For the text-containing cell, return its midpoint in (X, Y) coordinate format. 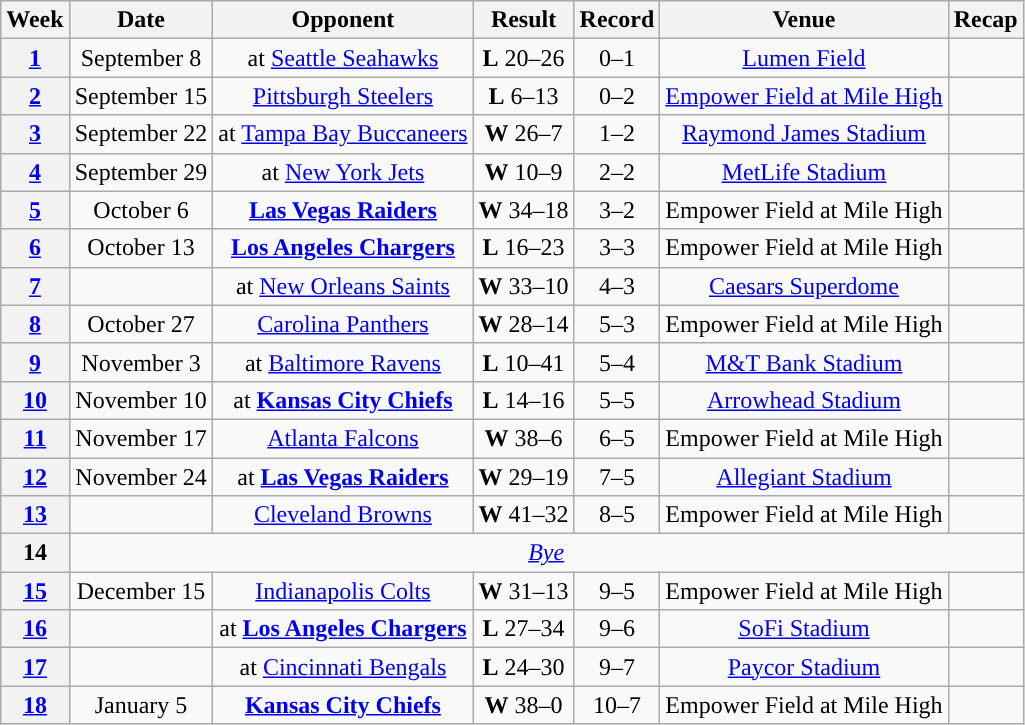
9 (35, 362)
0–2 (617, 96)
M&T Bank Stadium (804, 362)
at Las Vegas Raiders (343, 477)
Indianapolis Colts (343, 591)
W 41–32 (524, 515)
at Los Angeles Chargers (343, 629)
2–2 (617, 172)
at Kansas City Chiefs (343, 400)
3–2 (617, 210)
3 (35, 134)
9–7 (617, 667)
10–7 (617, 705)
L 16–23 (524, 248)
L 14–16 (524, 400)
Date (141, 20)
6 (35, 248)
L 20–26 (524, 58)
October 6 (141, 210)
W 28–14 (524, 324)
6–5 (617, 438)
Caesars Superdome (804, 286)
4 (35, 172)
16 (35, 629)
W 10–9 (524, 172)
11 (35, 438)
7–5 (617, 477)
Carolina Panthers (343, 324)
W 34–18 (524, 210)
L 27–34 (524, 629)
December 15 (141, 591)
September 15 (141, 96)
15 (35, 591)
Atlanta Falcons (343, 438)
L 10–41 (524, 362)
November 10 (141, 400)
14 (35, 553)
9–5 (617, 591)
Record (617, 20)
November 24 (141, 477)
W 29–19 (524, 477)
18 (35, 705)
10 (35, 400)
5–5 (617, 400)
Raymond James Stadium (804, 134)
January 5 (141, 705)
8 (35, 324)
Recap (986, 20)
at Seattle Seahawks (343, 58)
5–3 (617, 324)
Result (524, 20)
October 13 (141, 248)
November 3 (141, 362)
Las Vegas Raiders (343, 210)
Cleveland Browns (343, 515)
Venue (804, 20)
3–3 (617, 248)
at New Orleans Saints (343, 286)
0–1 (617, 58)
October 27 (141, 324)
9–6 (617, 629)
Bye (546, 553)
17 (35, 667)
8–5 (617, 515)
W 38–0 (524, 705)
November 17 (141, 438)
Kansas City Chiefs (343, 705)
SoFi Stadium (804, 629)
5–4 (617, 362)
L 24–30 (524, 667)
Opponent (343, 20)
W 38–6 (524, 438)
at Tampa Bay Buccaneers (343, 134)
7 (35, 286)
5 (35, 210)
MetLife Stadium (804, 172)
Los Angeles Chargers (343, 248)
4–3 (617, 286)
at New York Jets (343, 172)
2 (35, 96)
L 6–13 (524, 96)
Allegiant Stadium (804, 477)
Arrowhead Stadium (804, 400)
13 (35, 515)
12 (35, 477)
at Cincinnati Bengals (343, 667)
September 22 (141, 134)
Lumen Field (804, 58)
at Baltimore Ravens (343, 362)
W 26–7 (524, 134)
1–2 (617, 134)
Week (35, 20)
1 (35, 58)
W 33–10 (524, 286)
September 29 (141, 172)
Pittsburgh Steelers (343, 96)
September 8 (141, 58)
Paycor Stadium (804, 667)
W 31–13 (524, 591)
